Capture the cell that displays the provided text and extract its [x, y] central coordinate. 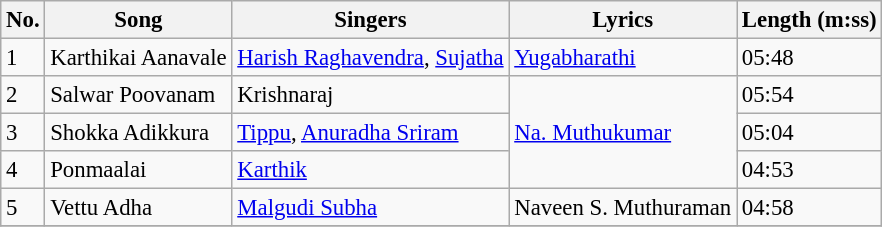
Na. Muthukumar [623, 132]
05:54 [810, 95]
Yugabharathi [623, 58]
5 [23, 208]
Tippu, Anuradha Sriram [370, 133]
Song [138, 20]
Karthikai Aanavale [138, 58]
04:53 [810, 170]
Ponmaalai [138, 170]
05:48 [810, 58]
Salwar Poovanam [138, 95]
4 [23, 170]
2 [23, 95]
Singers [370, 20]
04:58 [810, 208]
Vettu Adha [138, 208]
Krishnaraj [370, 95]
3 [23, 133]
Harish Raghavendra, Sujatha [370, 58]
Malgudi Subha [370, 208]
Karthik [370, 170]
Length (m:ss) [810, 20]
Shokka Adikkura [138, 133]
05:04 [810, 133]
No. [23, 20]
Naveen S. Muthuraman [623, 208]
1 [23, 58]
Lyrics [623, 20]
